Capture the cell that displays the provided text and extract its (X, Y) central coordinate. 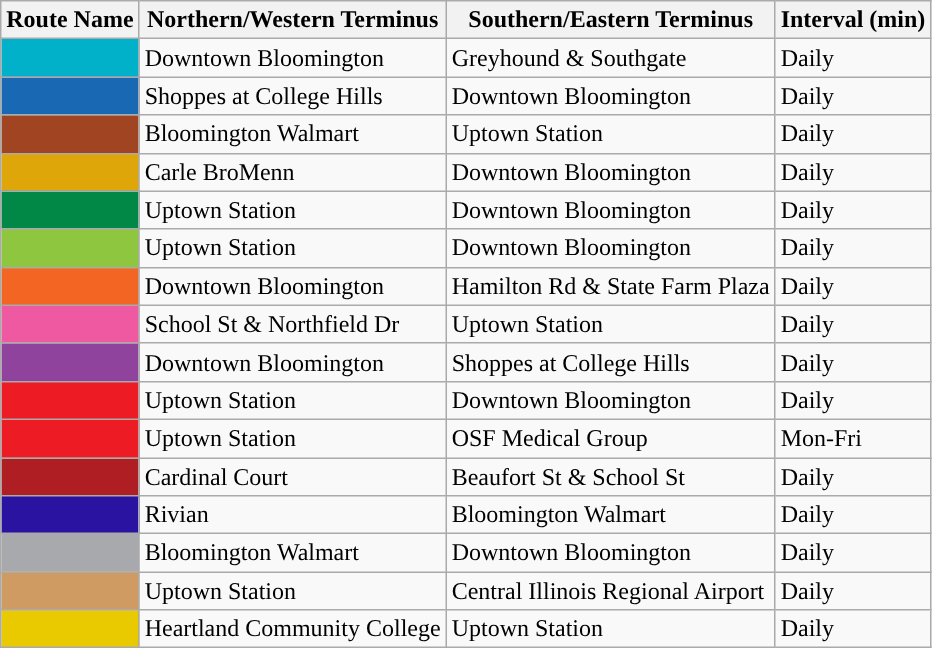
Beaufort St & School St (610, 477)
Cardinal Court (292, 477)
Interval (min) (853, 20)
Rivian (292, 515)
Route Name (70, 20)
OSF Medical Group (610, 438)
Hamilton Rd & State Farm Plaza (610, 286)
Greyhound & Southgate (610, 58)
Carle BroMenn (292, 172)
Mon-Fri (853, 438)
Southern/Eastern Terminus (610, 20)
Central Illinois Regional Airport (610, 591)
School St & Northfield Dr (292, 324)
Heartland Community College (292, 629)
Northern/Western Terminus (292, 20)
